Find where the given text appears and provide that cell's center as (x, y) coordinate. 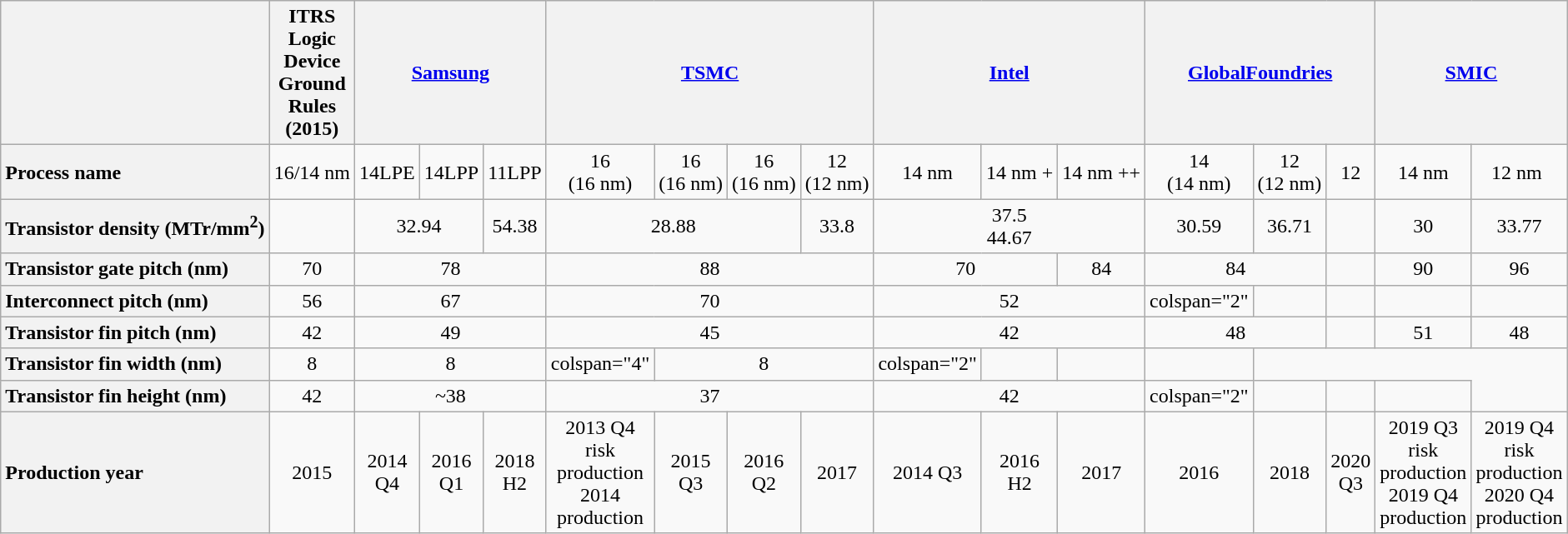
16/14 nm (312, 172)
Intel (1009, 73)
~38 (451, 396)
TSMC (710, 73)
Production year (135, 472)
2018 (1290, 472)
52 (1009, 301)
14(14 nm) (1200, 172)
96 (1519, 269)
2014 Q3 (928, 472)
36.71 (1290, 227)
2015 Q3 (691, 472)
90 (1424, 269)
2016 Q1 (451, 472)
54.38 (515, 227)
Transistor fin height (nm) (135, 396)
SMIC (1471, 73)
Transistor density (MTr/mm2) (135, 227)
33.77 (1519, 227)
2018 H2 (515, 472)
12 nm (1519, 172)
33.8 (837, 227)
Transistor fin width (nm) (135, 364)
2014 Q4 (388, 472)
28.88 (674, 227)
78 (451, 269)
2019 Q4 risk production2020 Q4 production (1519, 472)
11LPP (515, 172)
14LPP (451, 172)
67 (451, 301)
37.544.67 (1009, 227)
51 (1424, 332)
ITRS Logic DeviceGround Rules (2015) (312, 73)
2016 H2 (1019, 472)
2013 Q4 risk production2014 production (600, 472)
Transistor fin pitch (nm) (135, 332)
2020 Q3 (1350, 472)
12 (1350, 172)
Interconnect pitch (nm) (135, 301)
2015 (312, 472)
30 (1424, 227)
32.94 (419, 227)
colspan="4" (600, 364)
14 nm ++ (1102, 172)
Samsung (451, 73)
Process name (135, 172)
45 (710, 332)
56 (312, 301)
2019 Q3 risk production2019 Q4 production (1424, 472)
GlobalFoundries (1260, 73)
14 nm + (1019, 172)
88 (710, 269)
14LPE (388, 172)
2016 Q2 (764, 472)
30.59 (1200, 227)
37 (710, 396)
49 (451, 332)
Transistor gate pitch (nm) (135, 269)
2016 (1200, 472)
